Determine the [X, Y] coordinate at the center of the cell enclosing the given text.  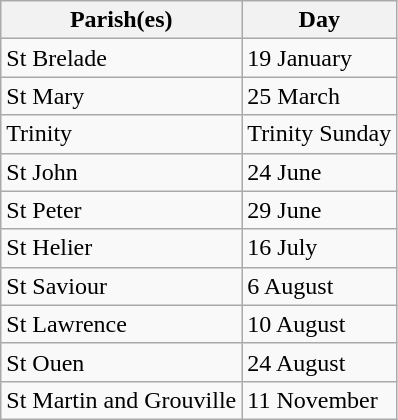
24 August [320, 362]
10 August [320, 324]
St Lawrence [122, 324]
6 August [320, 286]
St Peter [122, 210]
St Saviour [122, 286]
St Helier [122, 248]
St Brelade [122, 58]
Parish(es) [122, 20]
Trinity [122, 134]
19 January [320, 58]
11 November [320, 400]
25 March [320, 96]
Trinity Sunday [320, 134]
St Mary [122, 96]
St John [122, 172]
Day [320, 20]
St Ouen [122, 362]
St Martin and Grouville [122, 400]
24 June [320, 172]
29 June [320, 210]
16 July [320, 248]
